Capture the cell that displays the provided text and extract its [x, y] central coordinate. 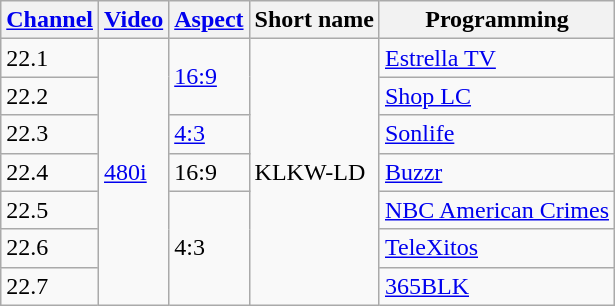
Short name [314, 20]
Video [134, 20]
Aspect [209, 20]
TeleXitos [496, 248]
22.5 [50, 210]
365BLK [496, 286]
Channel [50, 20]
22.7 [50, 286]
22.3 [50, 134]
Estrella TV [496, 58]
Programming [496, 20]
Shop LC [496, 96]
480i [134, 172]
22.1 [50, 58]
22.6 [50, 248]
KLKW-LD [314, 172]
Sonlife [496, 134]
NBC American Crimes [496, 210]
22.4 [50, 172]
Buzzr [496, 172]
22.2 [50, 96]
